Pinpoint the cell where the given text exists, returning its (x, y) midpoint coordinate. 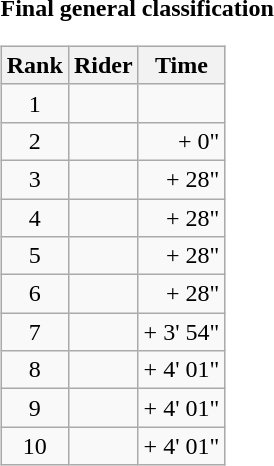
Time (182, 65)
6 (34, 294)
+ 0" (182, 141)
2 (34, 141)
9 (34, 408)
10 (34, 446)
7 (34, 332)
Rider (103, 65)
4 (34, 217)
Rank (34, 65)
3 (34, 179)
1 (34, 103)
+ 3' 54" (182, 332)
5 (34, 256)
8 (34, 370)
